Return the (X, Y) coordinate for the center point of the cell that contains the specified text.  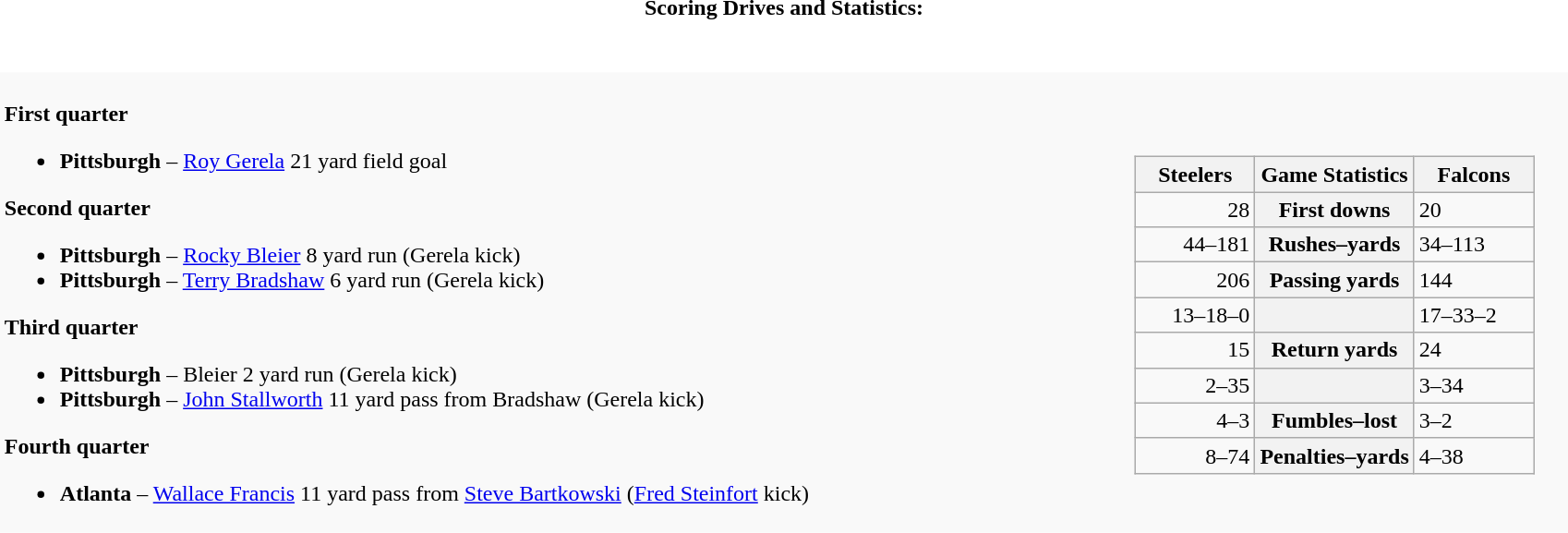
3–34 (1474, 385)
First downs (1334, 210)
4–3 (1195, 420)
Rushes–yards (1334, 245)
Return yards (1334, 350)
13–18–0 (1195, 315)
2–35 (1195, 385)
206 (1195, 280)
24 (1474, 350)
Penalties–yards (1334, 455)
34–113 (1474, 245)
28 (1195, 210)
Fumbles–lost (1334, 420)
17–33–2 (1474, 315)
Steelers (1195, 175)
20 (1474, 210)
Game Statistics (1334, 175)
Passing yards (1334, 280)
8–74 (1195, 455)
15 (1195, 350)
144 (1474, 280)
44–181 (1195, 245)
4–38 (1474, 455)
Falcons (1474, 175)
3–2 (1474, 420)
